Capture the cell that displays the provided text and extract its [X, Y] central coordinate. 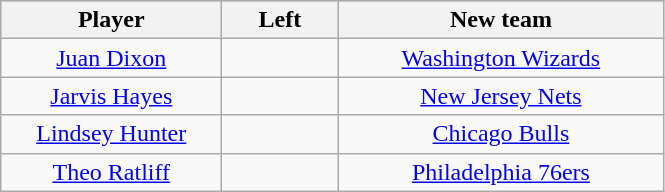
Theo Ratliff [112, 172]
New Jersey Nets [501, 96]
Player [112, 20]
New team [501, 20]
Left [280, 20]
Lindsey Hunter [112, 134]
Chicago Bulls [501, 134]
Juan Dixon [112, 58]
Philadelphia 76ers [501, 172]
Jarvis Hayes [112, 96]
Washington Wizards [501, 58]
